Identify which cell holds the provided text, then report its [X, Y] central coordinate. 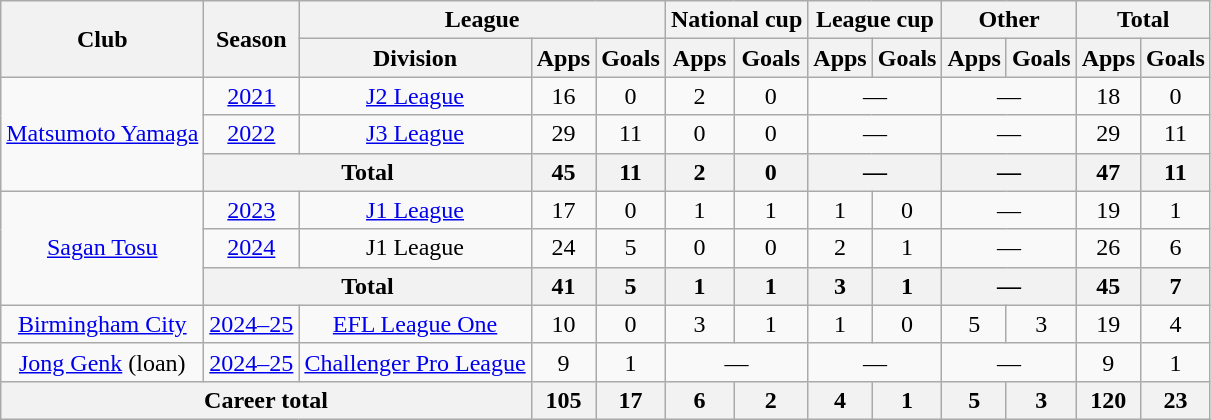
J2 League [415, 96]
47 [1108, 172]
J3 League [415, 134]
105 [563, 400]
16 [563, 96]
Club [102, 39]
Sagan Tosu [102, 248]
2021 [252, 96]
Division [415, 58]
Career total [266, 400]
Season [252, 39]
EFL League One [415, 324]
Birmingham City [102, 324]
120 [1108, 400]
23 [1176, 400]
Matsumoto Yamaga [102, 134]
2023 [252, 210]
10 [563, 324]
League cup [875, 20]
41 [563, 286]
Other [1009, 20]
National cup [736, 20]
2022 [252, 134]
League [482, 20]
Jong Genk (loan) [102, 362]
2024 [252, 248]
24 [563, 248]
26 [1108, 248]
7 [1176, 286]
Challenger Pro League [415, 362]
18 [1108, 96]
